Scan for the cell matching the given text and deliver its [X, Y] coordinate at center. 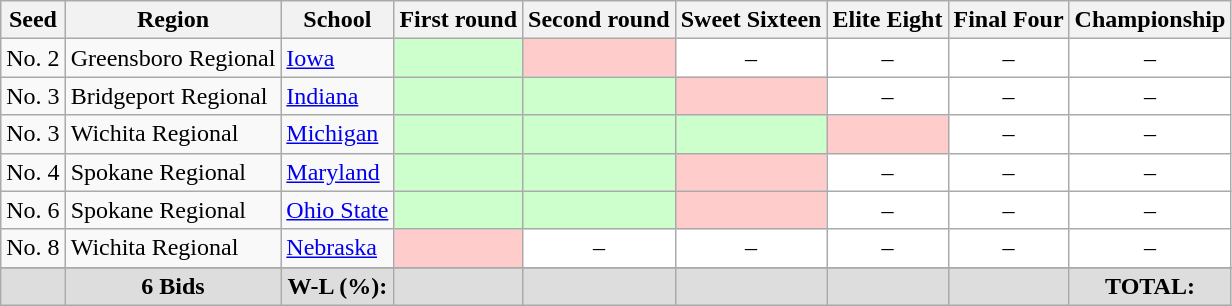
Seed [33, 20]
First round [458, 20]
Maryland [338, 172]
Michigan [338, 134]
No. 8 [33, 248]
No. 4 [33, 172]
Ohio State [338, 210]
Greensboro Regional [173, 58]
Nebraska [338, 248]
School [338, 20]
Elite Eight [888, 20]
Championship [1150, 20]
Final Four [1008, 20]
Second round [600, 20]
No. 6 [33, 210]
Region [173, 20]
Bridgeport Regional [173, 96]
No. 2 [33, 58]
TOTAL: [1150, 286]
W-L (%): [338, 286]
6 Bids [173, 286]
Sweet Sixteen [751, 20]
Indiana [338, 96]
Iowa [338, 58]
